Find where the given text appears and provide that cell's center as (X, Y) coordinate. 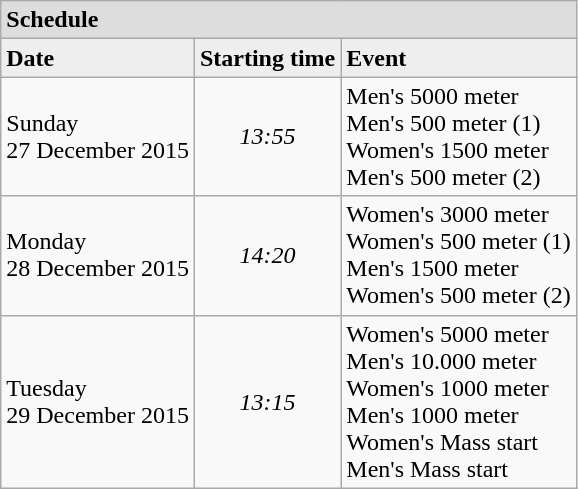
Tuesday 29 December 2015 (98, 402)
Event (458, 58)
13:15 (267, 402)
14:20 (267, 256)
Schedule (288, 20)
13:55 (267, 136)
Date (98, 58)
Sunday 27 December 2015 (98, 136)
Monday 28 December 2015 (98, 256)
Women's 3000 meter Women's 500 meter (1) Men's 1500 meter Women's 500 meter (2) (458, 256)
Men's 5000 meter Men's 500 meter (1) Women's 1500 meter Men's 500 meter (2) (458, 136)
Starting time (267, 58)
Women's 5000 meter Men's 10.000 meter Women's 1000 meter Men's 1000 meter Women's Mass start Men's Mass start (458, 402)
